Detect which cell encompasses the target text, then output its (x, y) center coordinate. 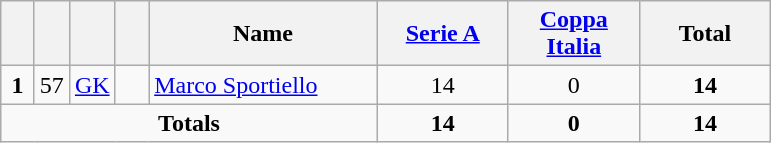
Name (264, 34)
Total (704, 34)
Marco Sportiello (264, 85)
Serie A (442, 34)
57 (52, 85)
1 (18, 85)
GK (92, 85)
Totals (189, 123)
Coppa Italia (574, 34)
